Find where the given text appears and provide that cell's center as [x, y] coordinate. 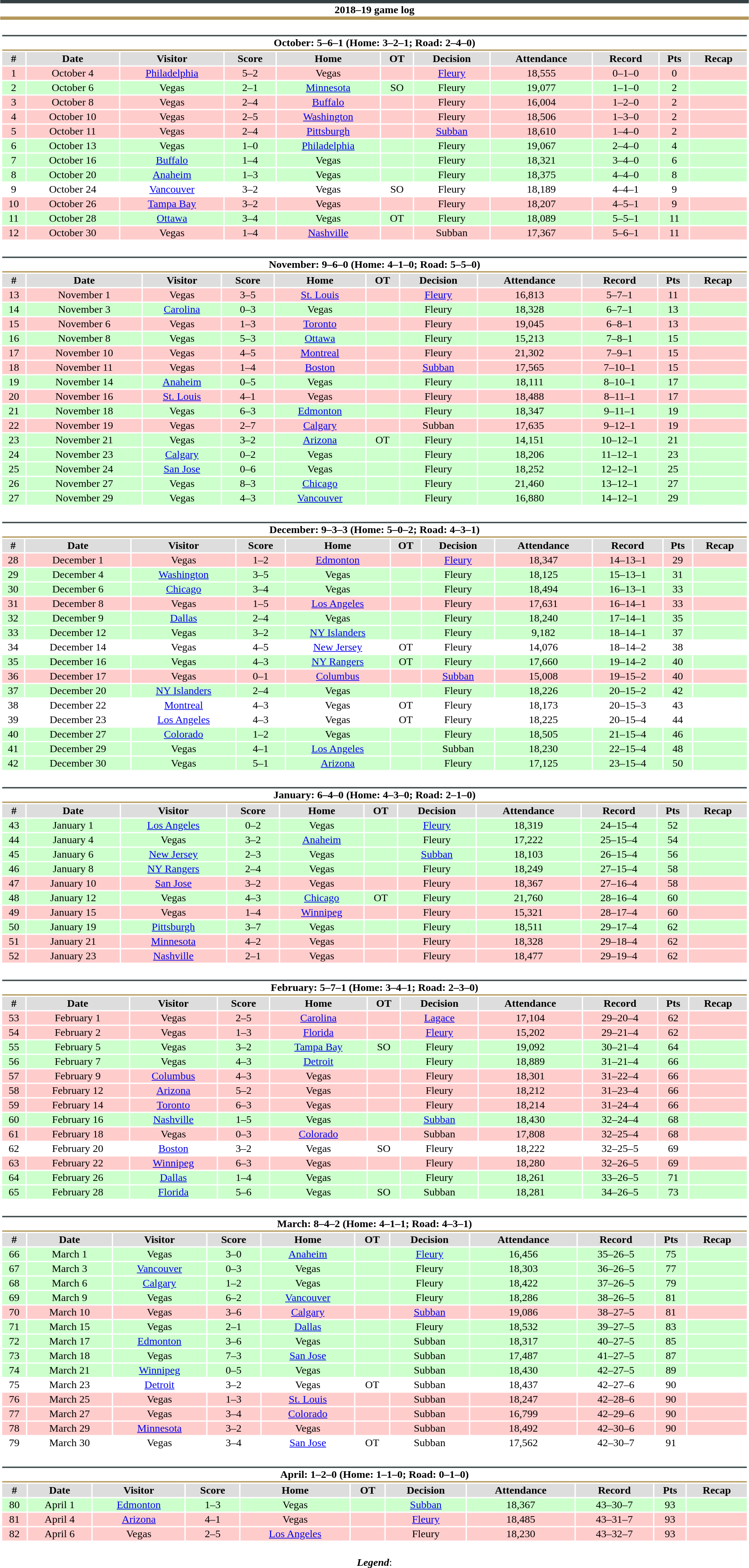
17,565 [529, 367]
1–1–0 [626, 88]
28 [13, 560]
19,092 [530, 1047]
18,488 [529, 396]
31–23–4 [620, 1090]
February 12 [78, 1090]
7 [14, 161]
1–4–0 [626, 132]
18,212 [530, 1090]
74 [14, 1370]
57 [14, 1076]
March 1 [70, 1254]
February 1 [78, 1018]
18,247 [524, 1399]
53 [14, 1018]
29–17–4 [619, 927]
0–1–0 [626, 73]
18,125 [543, 575]
30 [13, 589]
5–7–1 [620, 295]
42–29–6 [616, 1414]
29–20–4 [620, 1018]
October 11 [73, 132]
29–21–4 [620, 1032]
April 6 [60, 1534]
37–26–5 [616, 1283]
February 18 [78, 1134]
51 [14, 942]
15,008 [543, 676]
18,532 [524, 1327]
18,286 [524, 1298]
November: 9–6–0 (Home: 4–1–0; Road: 5–5–0) [374, 265]
67 [14, 1269]
17,631 [543, 604]
January: 6–4–0 (Home: 4–3–0; Road: 2–1–0) [374, 795]
18,375 [541, 175]
3 [14, 102]
January 12 [73, 898]
9–11–1 [620, 411]
November 29 [84, 498]
February 9 [78, 1076]
16,004 [541, 102]
72 [14, 1341]
18,222 [530, 1148]
18,281 [530, 1192]
32–25–5 [620, 1148]
Lagace [440, 1018]
25–15–4 [619, 840]
14–13–1 [628, 560]
36–26–5 [616, 1269]
18,173 [543, 705]
November 18 [84, 411]
10–12–1 [620, 440]
1–0 [250, 146]
December 12 [77, 633]
16,880 [529, 498]
December 29 [77, 749]
26 [14, 483]
18,249 [528, 869]
17,562 [524, 1443]
45 [14, 855]
5–1 [261, 763]
8–10–1 [620, 382]
March 23 [70, 1385]
18,889 [530, 1061]
36 [13, 676]
32–25–4 [620, 1134]
November 21 [84, 440]
41 [13, 749]
15,321 [528, 913]
38–26–5 [616, 1298]
4–5–1 [626, 204]
18,494 [543, 589]
11–12–1 [620, 454]
9,182 [543, 633]
49 [14, 913]
18,103 [528, 855]
5 [14, 132]
March 18 [70, 1356]
February 26 [78, 1177]
18,280 [530, 1163]
October 8 [73, 102]
34–26–5 [620, 1192]
20–15–4 [628, 720]
4–4–0 [626, 175]
0–6 [248, 469]
November 16 [84, 396]
February 7 [78, 1061]
35–26–5 [616, 1254]
24 [14, 454]
January 15 [73, 913]
29–18–4 [619, 942]
October 20 [73, 175]
18,301 [530, 1076]
18,089 [541, 219]
41–27–5 [616, 1356]
October 26 [73, 204]
34 [13, 647]
November 24 [84, 469]
December: 9–3–3 (Home: 5–0–2; Road: 4–3–1) [374, 530]
18,111 [529, 382]
12 [14, 233]
2–4–0 [626, 146]
21–15–4 [628, 734]
32–26–5 [620, 1163]
March 10 [70, 1312]
18,303 [524, 1269]
December 20 [77, 691]
17,104 [530, 1018]
January 23 [73, 956]
November 23 [84, 454]
18,506 [541, 117]
18,261 [530, 1177]
0–1 [261, 676]
20–15–3 [628, 705]
October 13 [73, 146]
January 6 [73, 855]
February 22 [78, 1163]
20–15–2 [628, 691]
18,321 [541, 161]
12–12–1 [620, 469]
17,660 [543, 662]
5–3 [248, 338]
18,437 [524, 1385]
October 6 [73, 88]
78 [14, 1428]
16,813 [529, 295]
17,635 [529, 425]
31–21–4 [620, 1061]
80 [14, 1505]
18,214 [530, 1105]
21,460 [529, 483]
23–15–4 [628, 763]
24–15–4 [619, 826]
13–12–1 [620, 483]
17,125 [543, 763]
76 [14, 1399]
1 [14, 73]
April 4 [60, 1520]
December 8 [77, 604]
8–3 [248, 483]
March 30 [70, 1443]
7–9–1 [620, 353]
October 24 [73, 190]
March: 8–4–2 (Home: 4–1–1; Road: 4–3–1) [374, 1224]
February 14 [78, 1105]
3–7 [253, 927]
21,302 [529, 353]
39 [13, 720]
7–3 [234, 1356]
42–30–7 [616, 1443]
26–15–4 [619, 855]
October 10 [73, 117]
February 16 [78, 1119]
January 8 [73, 869]
89 [671, 1370]
18,422 [524, 1283]
5–6 [243, 1192]
8–11–1 [620, 396]
18 [14, 367]
19–15–2 [628, 676]
October 16 [73, 161]
March 21 [70, 1370]
3–0 [234, 1254]
21,760 [528, 898]
14–12–1 [620, 498]
22 [14, 425]
17,808 [530, 1134]
December 27 [77, 734]
17–14–1 [628, 618]
18,226 [543, 691]
19,086 [524, 1312]
5–5–1 [626, 219]
27–16–4 [619, 884]
February 28 [78, 1192]
17,367 [541, 233]
5–6–1 [626, 233]
16 [14, 338]
40–27–5 [616, 1341]
27–15–4 [619, 869]
17,487 [524, 1356]
0 [674, 73]
18,555 [541, 73]
October 4 [73, 73]
November 11 [84, 367]
18,225 [543, 720]
18,189 [541, 190]
18,207 [541, 204]
6–8–1 [620, 324]
82 [14, 1534]
65 [14, 1192]
91 [671, 1443]
85 [671, 1341]
4–2 [253, 942]
18–14–1 [628, 633]
January 21 [73, 942]
28–17–4 [619, 913]
February 2 [78, 1032]
December 6 [77, 589]
November 1 [84, 295]
42–27–5 [616, 1370]
December 1 [77, 560]
October 30 [73, 233]
6–7–1 [620, 309]
1–2–0 [626, 102]
February 20 [78, 1148]
55 [14, 1047]
March 6 [70, 1283]
7–8–1 [620, 338]
January 10 [73, 884]
December 14 [77, 647]
November 8 [84, 338]
18,511 [528, 927]
December 9 [77, 618]
April 1 [60, 1505]
28–16–4 [619, 898]
30–21–4 [620, 1047]
18,240 [543, 618]
December 23 [77, 720]
March 27 [70, 1414]
November 27 [84, 483]
15,202 [530, 1032]
October 28 [73, 219]
November 6 [84, 324]
14,151 [529, 440]
18,492 [524, 1428]
70 [14, 1312]
3–4–0 [626, 161]
1–3–0 [626, 117]
October: 5–6–1 (Home: 3–2–1; Road: 2–4–0) [374, 43]
18,317 [524, 1341]
22–15–4 [628, 749]
March 29 [70, 1428]
November 3 [84, 309]
32–24–4 [620, 1119]
December 17 [77, 676]
December 4 [77, 575]
15,213 [529, 338]
18–14–2 [628, 647]
6–2 [234, 1298]
2018–19 game log [374, 10]
January 4 [73, 840]
19,077 [541, 88]
7–10–1 [620, 367]
38–27–5 [616, 1312]
43–32–7 [614, 1534]
18,477 [528, 956]
November 10 [84, 353]
16–13–1 [628, 589]
42–27–6 [616, 1385]
16,456 [524, 1254]
59 [14, 1105]
19,045 [529, 324]
15–13–1 [628, 575]
18,610 [541, 132]
November 19 [84, 425]
20 [14, 396]
16–14–1 [628, 604]
18,206 [529, 454]
47 [14, 884]
42–30–6 [616, 1428]
December 22 [77, 705]
March 15 [70, 1327]
87 [671, 1356]
18,252 [529, 469]
February: 5–7–1 (Home: 3–4–1; Road: 2–3–0) [374, 988]
December 16 [77, 662]
39–27–5 [616, 1327]
19,067 [541, 146]
March 25 [70, 1399]
61 [14, 1134]
43–30–7 [614, 1505]
17,222 [528, 840]
31–22–4 [620, 1076]
November 14 [84, 382]
29–19–4 [619, 956]
63 [14, 1163]
43–31–7 [614, 1520]
9–12–1 [620, 425]
December 30 [77, 763]
33–26–5 [620, 1177]
2–3 [253, 855]
18,319 [528, 826]
18,485 [521, 1520]
10 [14, 204]
2–7 [248, 425]
14 [14, 309]
January 19 [73, 927]
March 17 [70, 1341]
83 [671, 1327]
19–14–2 [628, 662]
April: 1–2–0 (Home: 1–1–0; Road: 0–1–0) [374, 1474]
32 [13, 618]
March 9 [70, 1298]
18,505 [543, 734]
31–24–4 [620, 1105]
16,799 [524, 1414]
March 3 [70, 1269]
February 5 [78, 1047]
42–28–6 [616, 1399]
4–4–1 [626, 190]
January 1 [73, 826]
14,076 [543, 647]
